Find where the given text appears and provide that cell's center as [X, Y] coordinate. 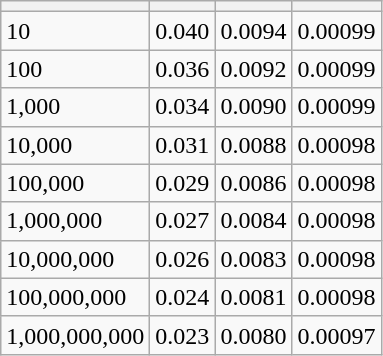
0.023 [182, 335]
10,000 [76, 145]
0.031 [182, 145]
0.0092 [254, 69]
10,000,000 [76, 259]
0.0086 [254, 183]
0.0094 [254, 31]
0.026 [182, 259]
0.040 [182, 31]
0.0083 [254, 259]
0.0081 [254, 297]
0.0080 [254, 335]
1,000 [76, 107]
0.00097 [336, 335]
0.027 [182, 221]
100 [76, 69]
1,000,000 [76, 221]
100,000 [76, 183]
100,000,000 [76, 297]
0.0090 [254, 107]
0.036 [182, 69]
0.034 [182, 107]
0.029 [182, 183]
0.024 [182, 297]
0.0088 [254, 145]
10 [76, 31]
0.0084 [254, 221]
1,000,000,000 [76, 335]
